Locate the cell with the specified text and output its [X, Y] center coordinate. 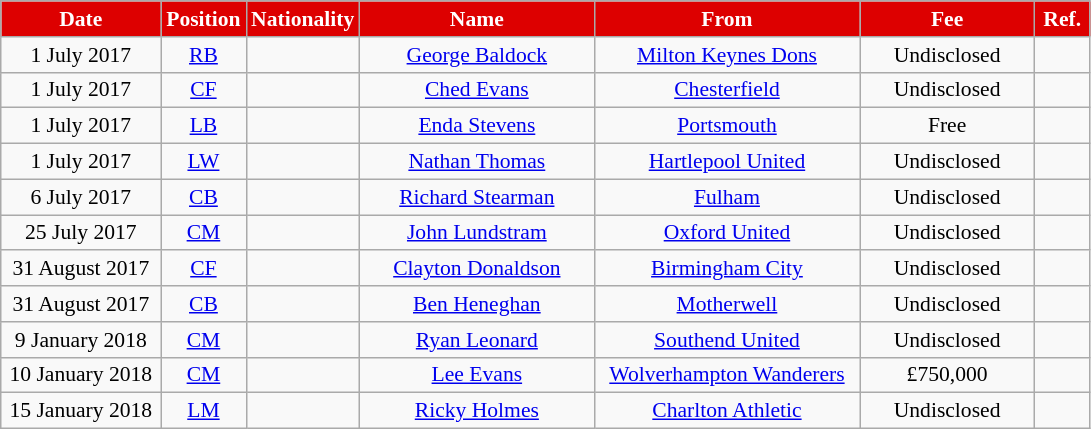
9 January 2018 [81, 340]
Name [476, 19]
Clayton Donaldson [476, 269]
Charlton Athletic [726, 411]
Portsmouth [726, 126]
LW [204, 162]
Fee [948, 19]
George Baldock [476, 55]
Ben Heneghan [476, 304]
10 January 2018 [81, 375]
John Lundstram [476, 233]
LM [204, 411]
Milton Keynes Dons [726, 55]
Nationality [302, 19]
Chesterfield [726, 90]
Southend United [726, 340]
Enda Stevens [476, 126]
From [726, 19]
Fulham [726, 197]
Ryan Leonard [476, 340]
15 January 2018 [81, 411]
Wolverhampton Wanderers [726, 375]
Ricky Holmes [476, 411]
Position [204, 19]
Richard Stearman [476, 197]
£750,000 [948, 375]
Date [81, 19]
RB [204, 55]
25 July 2017 [81, 233]
Birmingham City [726, 269]
Nathan Thomas [476, 162]
Motherwell [726, 304]
Ched Evans [476, 90]
LB [204, 126]
6 July 2017 [81, 197]
Oxford United [726, 233]
Ref. [1062, 19]
Hartlepool United [726, 162]
Free [948, 126]
Lee Evans [476, 375]
